Pinpoint the cell where the given text exists, returning its (X, Y) midpoint coordinate. 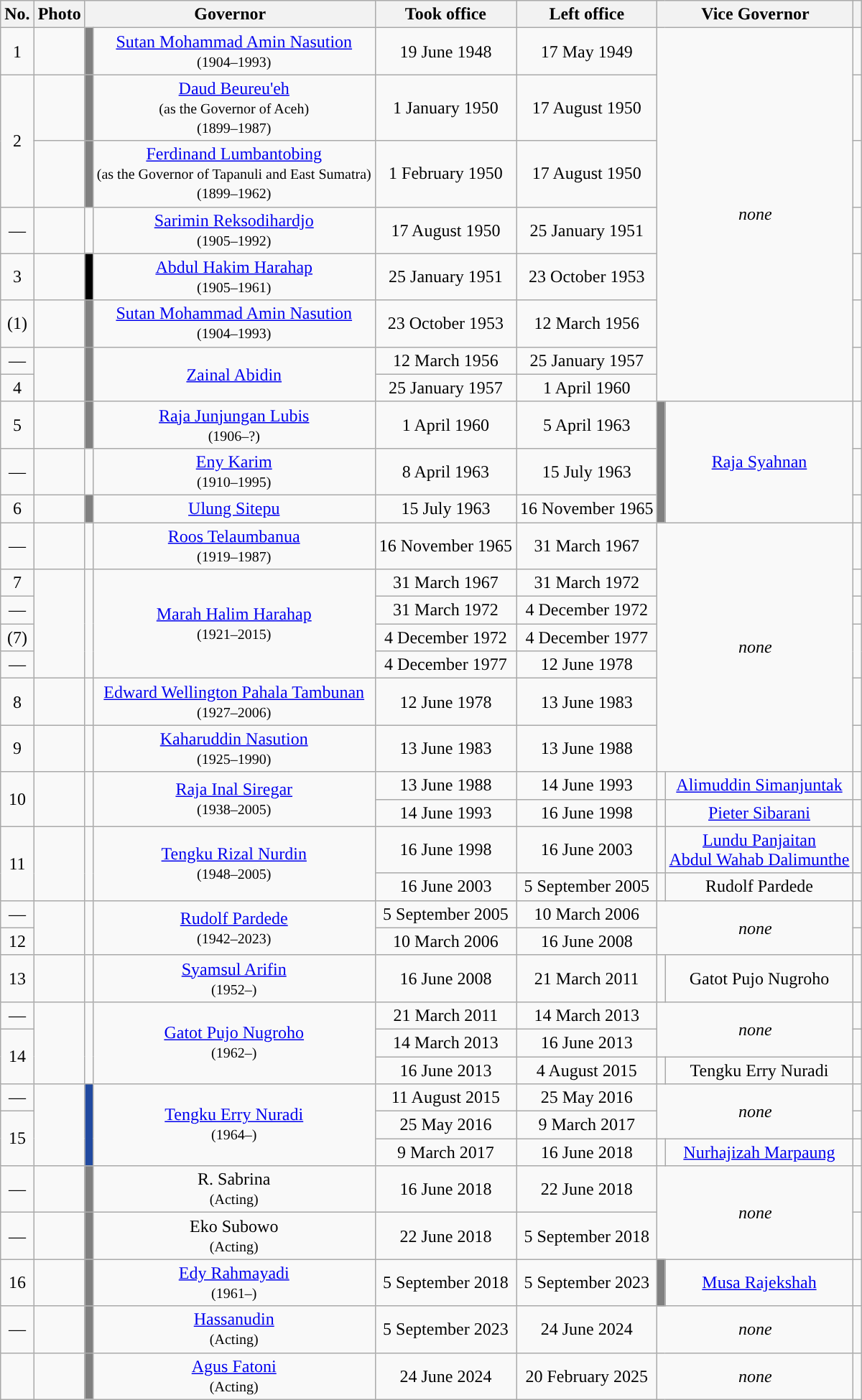
No. (17, 14)
Musa Rajekshah (759, 1282)
Agus Fatoni(Acting) (234, 1376)
Took office (445, 14)
1 January 1950 (445, 108)
Tengku Erry Nuradi(1964–) (234, 1125)
Alimuddin Simanjuntak (759, 785)
Nurhajizah Marpaung (759, 1152)
5 (17, 425)
8 (17, 702)
(1) (17, 323)
Eny Karim(1910–1995) (234, 471)
Tengku Rizal Nurdin(1948–2005) (234, 863)
5 April 1963 (587, 425)
Ferdinand Lumbantobing(as the Governor of Tapanuli and East Sumatra)(1899–1962) (234, 174)
Eko Subowo(Acting) (234, 1236)
15 (17, 1139)
Tengku Erry Nuradi (759, 1070)
16 (17, 1282)
4 (17, 388)
Photo (59, 14)
Edward Wellington Pahala Tambunan(1927–2006) (234, 702)
Raja Inal Siregar(1938–2005) (234, 799)
Daud Beureu'eh(as the Governor of Aceh)(1899–1987) (234, 108)
7 (17, 583)
2 (17, 141)
Marah Halim Harahap(1921–2015) (234, 624)
(7) (17, 638)
Gatot Pujo Nugroho(1962–) (234, 1042)
19 June 1948 (445, 52)
Zainal Abidin (234, 374)
Vice Governor (756, 14)
Raja Junjungan Lubis(1906–?) (234, 425)
Lundu PanjaitanAbdul Wahab Dalimunthe (759, 850)
Syamsul Arifin(1952–) (234, 978)
6 (17, 508)
Governor (230, 14)
Roos Telaumbanua(1919–1987) (234, 546)
Sarimin Reksodihardjo(1905–1992) (234, 230)
3 (17, 277)
Raja Syahnan (759, 462)
1 February 1950 (445, 174)
Left office (587, 14)
Kaharuddin Nasution(1925–1990) (234, 748)
Edy Rahmayadi(1961–) (234, 1282)
8 April 1963 (445, 471)
Hassanudin(Acting) (234, 1330)
10 (17, 799)
Pieter Sibarani (759, 813)
14 (17, 1056)
Ulung Sitepu (234, 508)
9 (17, 748)
13 (17, 978)
Abdul Hakim Harahap(1905–1961) (234, 277)
11 August 2015 (445, 1098)
4 August 2015 (587, 1070)
1 (17, 52)
R. Sabrina(Acting) (234, 1189)
Rudolf Pardede (759, 887)
11 (17, 863)
Rudolf Pardede(1942–2023) (234, 928)
17 May 1949 (587, 52)
12 (17, 941)
20 February 2025 (587, 1376)
Gatot Pujo Nugroho (759, 978)
